Output the (X, Y) coordinate of the center of the cell containing the given text.  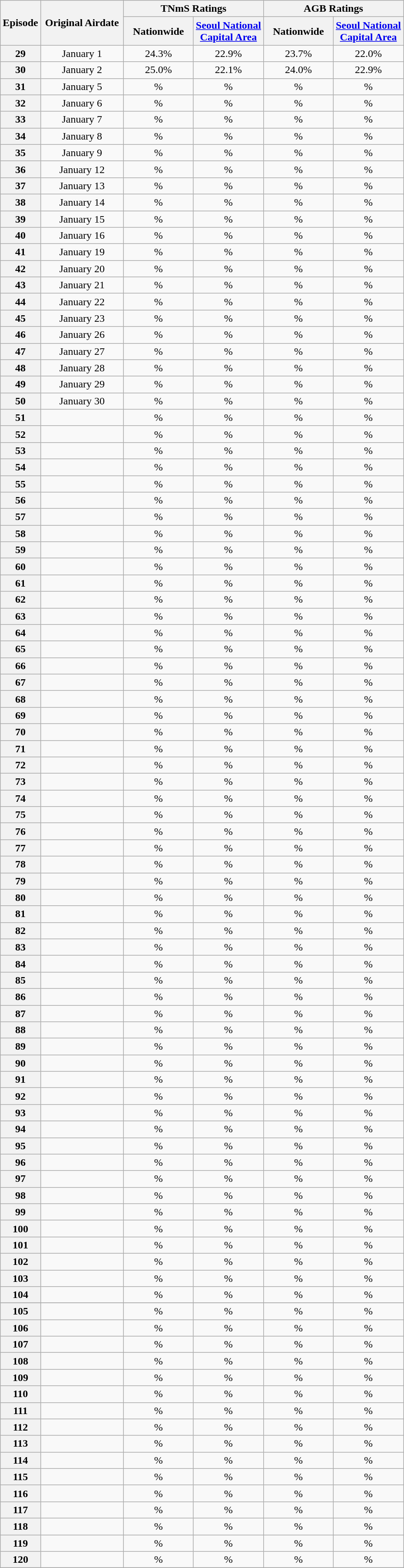
59 (20, 550)
53 (20, 450)
34 (20, 136)
36 (20, 169)
35 (20, 153)
86 (20, 997)
87 (20, 1014)
44 (20, 302)
46 (20, 335)
42 (20, 269)
89 (20, 1047)
25.0% (158, 70)
January 21 (82, 285)
41 (20, 252)
70 (20, 732)
69 (20, 715)
37 (20, 186)
43 (20, 285)
80 (20, 897)
79 (20, 881)
24.3% (158, 53)
23.7% (298, 53)
January 29 (82, 384)
113 (20, 1444)
January 5 (82, 87)
81 (20, 914)
63 (20, 616)
January 2 (82, 70)
38 (20, 202)
January 16 (82, 236)
71 (20, 748)
74 (20, 798)
39 (20, 219)
117 (20, 1510)
105 (20, 1311)
93 (20, 1113)
January 20 (82, 269)
85 (20, 980)
January 19 (82, 252)
119 (20, 1543)
62 (20, 600)
94 (20, 1129)
22.0% (368, 53)
AGB Ratings (333, 9)
104 (20, 1295)
January 28 (82, 368)
65 (20, 649)
47 (20, 351)
95 (20, 1146)
40 (20, 236)
24.0% (298, 70)
Episode (20, 23)
54 (20, 467)
50 (20, 401)
101 (20, 1245)
January 6 (82, 103)
97 (20, 1179)
118 (20, 1526)
58 (20, 534)
January 26 (82, 335)
107 (20, 1344)
92 (20, 1096)
76 (20, 831)
88 (20, 1030)
106 (20, 1328)
29 (20, 53)
48 (20, 368)
January 9 (82, 153)
115 (20, 1477)
102 (20, 1261)
73 (20, 782)
January 27 (82, 351)
77 (20, 848)
75 (20, 815)
61 (20, 583)
110 (20, 1394)
90 (20, 1063)
57 (20, 517)
January 14 (82, 202)
TNmS Ratings (193, 9)
100 (20, 1228)
January 7 (82, 120)
January 8 (82, 136)
103 (20, 1278)
120 (20, 1560)
68 (20, 699)
98 (20, 1195)
91 (20, 1080)
84 (20, 964)
January 12 (82, 169)
112 (20, 1427)
January 23 (82, 318)
55 (20, 484)
Original Airdate (82, 23)
64 (20, 633)
January 15 (82, 219)
52 (20, 434)
45 (20, 318)
82 (20, 931)
22.1% (228, 70)
99 (20, 1212)
114 (20, 1460)
60 (20, 567)
78 (20, 864)
109 (20, 1378)
116 (20, 1493)
33 (20, 120)
96 (20, 1162)
83 (20, 947)
January 1 (82, 53)
108 (20, 1361)
January 22 (82, 302)
67 (20, 682)
31 (20, 87)
January 13 (82, 186)
72 (20, 765)
49 (20, 384)
51 (20, 417)
30 (20, 70)
January 30 (82, 401)
32 (20, 103)
66 (20, 666)
56 (20, 500)
111 (20, 1411)
